Return the (X, Y) coordinate for the center point of the cell that contains the specified text.  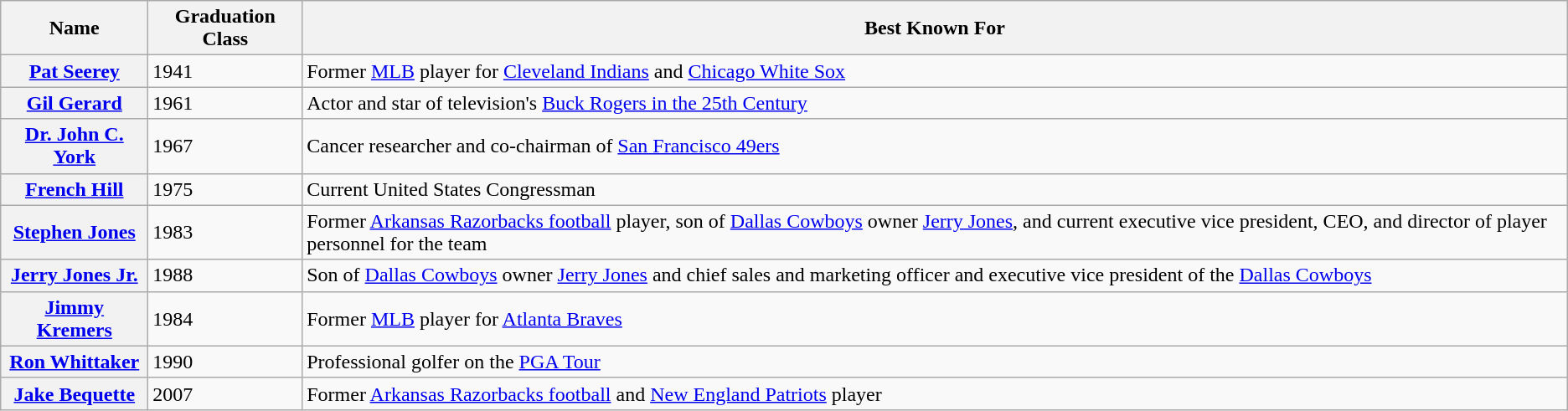
1941 (225, 71)
1988 (225, 275)
Current United States Congressman (935, 189)
Former Arkansas Razorbacks football and New England Patriots player (935, 393)
Professional golfer on the PGA Tour (935, 362)
Former MLB player for Atlanta Braves (935, 318)
1967 (225, 146)
Jerry Jones Jr. (75, 275)
1961 (225, 103)
Former MLB player for Cleveland Indians and Chicago White Sox (935, 71)
1983 (225, 233)
Stephen Jones (75, 233)
Jake Bequette (75, 393)
Pat Seerey (75, 71)
Ron Whittaker (75, 362)
Name (75, 28)
Jimmy Kremers (75, 318)
Graduation Class (225, 28)
Gil Gerard (75, 103)
Son of Dallas Cowboys owner Jerry Jones and chief sales and marketing officer and executive vice president of the Dallas Cowboys (935, 275)
2007 (225, 393)
Actor and star of television's Buck Rogers in the 25th Century (935, 103)
Best Known For (935, 28)
French Hill (75, 189)
1984 (225, 318)
1990 (225, 362)
1975 (225, 189)
Dr. John C. York (75, 146)
Cancer researcher and co-chairman of San Francisco 49ers (935, 146)
